Capture the cell that displays the provided text and extract its (x, y) central coordinate. 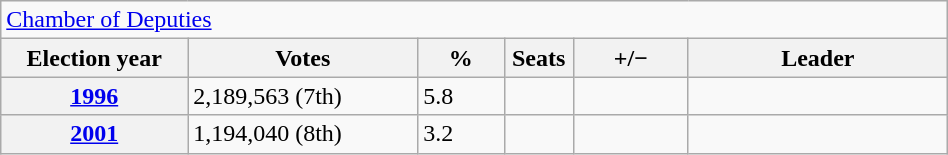
Leader (818, 58)
1996 (94, 96)
2,189,563 (7th) (303, 96)
Votes (303, 58)
5.8 (461, 96)
Seats (538, 58)
2001 (94, 134)
+/− (630, 58)
1,194,040 (8th) (303, 134)
3.2 (461, 134)
Election year (94, 58)
Chamber of Deputies (474, 20)
% (461, 58)
